Search for the cell housing the specified text and yield its [X, Y] center coordinate. 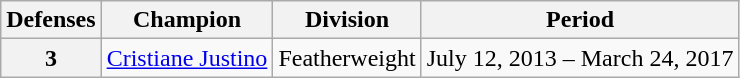
Division [347, 20]
July 12, 2013 – March 24, 2017 [580, 58]
Cristiane Justino [187, 58]
3 [51, 58]
Defenses [51, 20]
Featherweight [347, 58]
Champion [187, 20]
Period [580, 20]
